Find where the given text appears and provide that cell's center as (x, y) coordinate. 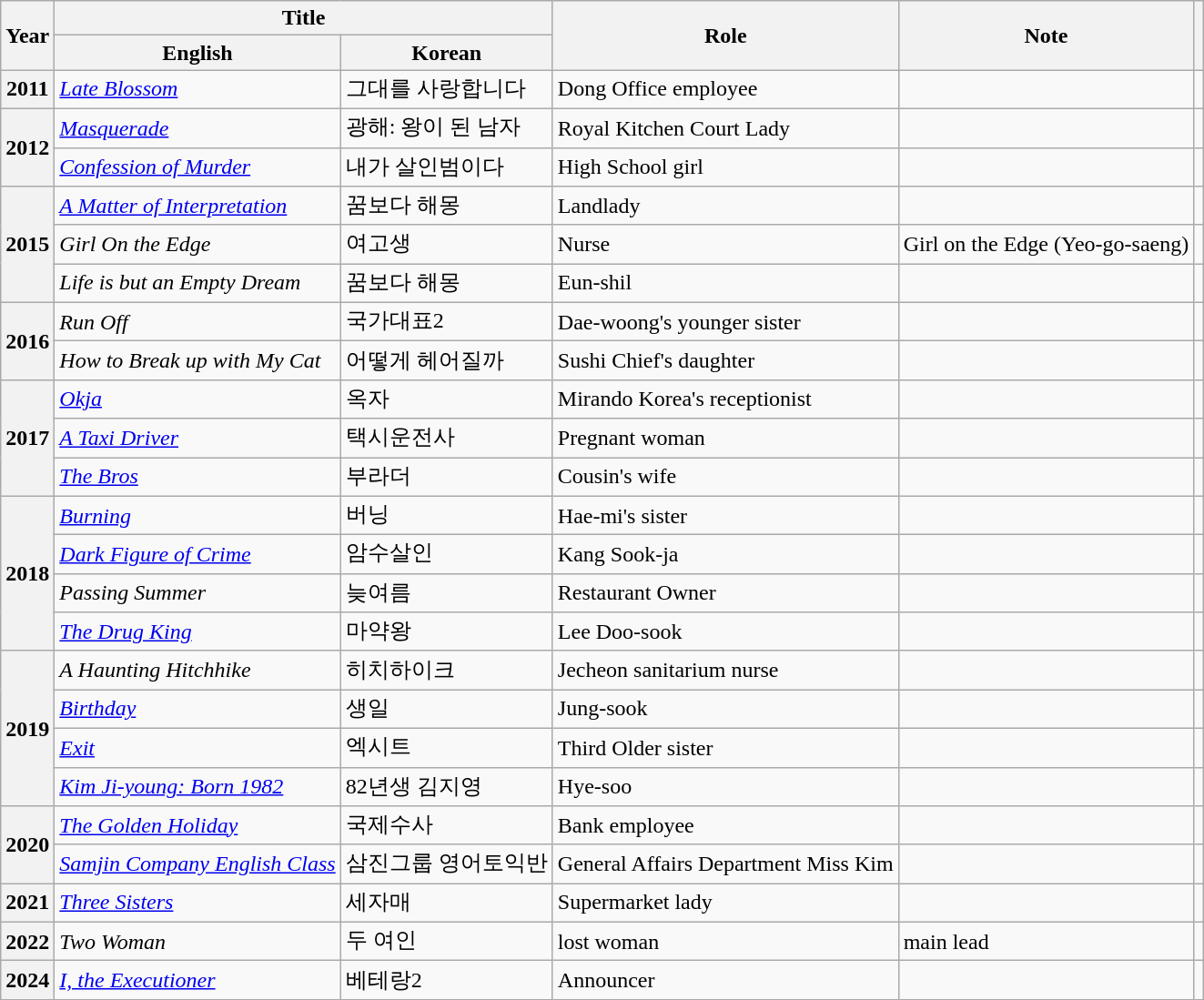
Sushi Chief's daughter (725, 360)
2015 (27, 245)
A Matter of Interpretation (197, 206)
Mirando Korea's receptionist (725, 399)
2011 (27, 89)
2018 (27, 573)
엑시트 (446, 748)
The Bros (197, 477)
Nurse (725, 244)
2021 (27, 903)
Lee Doo-sook (725, 631)
Hae-mi's sister (725, 515)
Korean (446, 53)
옥자 (446, 399)
국제수사 (446, 826)
광해: 왕이 된 남자 (446, 127)
Hye-soo (725, 786)
A Taxi Driver (197, 439)
2020 (27, 844)
Late Blossom (197, 89)
82년생 김지영 (446, 786)
Eun-shil (725, 284)
Pregnant woman (725, 439)
Masquerade (197, 127)
버닝 (446, 515)
main lead (1047, 941)
Jecheon sanitarium nurse (725, 670)
Two Woman (197, 941)
lost woman (725, 941)
Passing Summer (197, 593)
Girl On the Edge (197, 244)
그대를 사랑합니다 (446, 89)
Burning (197, 515)
2012 (27, 147)
삼진그룹 영어토익반 (446, 864)
The Drug King (197, 631)
Supermarket lady (725, 903)
Year (27, 35)
English (197, 53)
The Golden Holiday (197, 826)
두 여인 (446, 941)
내가 살인범이다 (446, 167)
어떻게 헤어질까 (446, 360)
Title (304, 18)
2024 (27, 981)
Royal Kitchen Court Lady (725, 127)
Life is but an Empty Dream (197, 284)
Kim Ji-young: Born 1982 (197, 786)
Cousin's wife (725, 477)
High School girl (725, 167)
부라더 (446, 477)
Announcer (725, 981)
세자매 (446, 903)
택시운전사 (446, 439)
Run Off (197, 322)
생일 (446, 710)
Girl on the Edge (Yeo-go-saeng) (1047, 244)
늦여름 (446, 593)
마약왕 (446, 631)
여고생 (446, 244)
2019 (27, 728)
Bank employee (725, 826)
Three Sisters (197, 903)
I, the Executioner (197, 981)
Birthday (197, 710)
Confession of Murder (197, 167)
Dae-woong's younger sister (725, 322)
2016 (27, 340)
Dong Office employee (725, 89)
Note (1047, 35)
How to Break up with My Cat (197, 360)
암수살인 (446, 555)
Kang Sook-ja (725, 555)
Samjin Company English Class (197, 864)
Landlady (725, 206)
2022 (27, 941)
Jung-sook (725, 710)
General Affairs Department Miss Kim (725, 864)
Exit (197, 748)
Role (725, 35)
Third Older sister (725, 748)
2017 (27, 438)
Restaurant Owner (725, 593)
베테랑2 (446, 981)
Dark Figure of Crime (197, 555)
A Haunting Hitchhike (197, 670)
히치하이크 (446, 670)
Okja (197, 399)
국가대표2 (446, 322)
